Return [X, Y] of the center of cell containing provided text 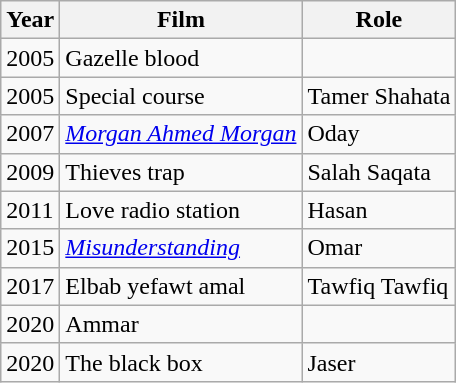
Morgan Ahmed Morgan [181, 134]
Salah Saqata [379, 172]
2009 [30, 172]
2007 [30, 134]
Oday [379, 134]
2011 [30, 210]
Special course [181, 96]
2015 [30, 248]
Film [181, 20]
Thieves trap [181, 172]
Role [379, 20]
Tawfiq Tawfiq [379, 286]
Omar [379, 248]
Gazelle blood [181, 58]
2017 [30, 286]
Misunderstanding [181, 248]
Tamer Shahata [379, 96]
Jaser [379, 362]
Elbab yefawt amal [181, 286]
Ammar [181, 324]
The black box [181, 362]
Love radio station [181, 210]
Year [30, 20]
Hasan [379, 210]
